Return (x, y) of the center of cell containing provided text 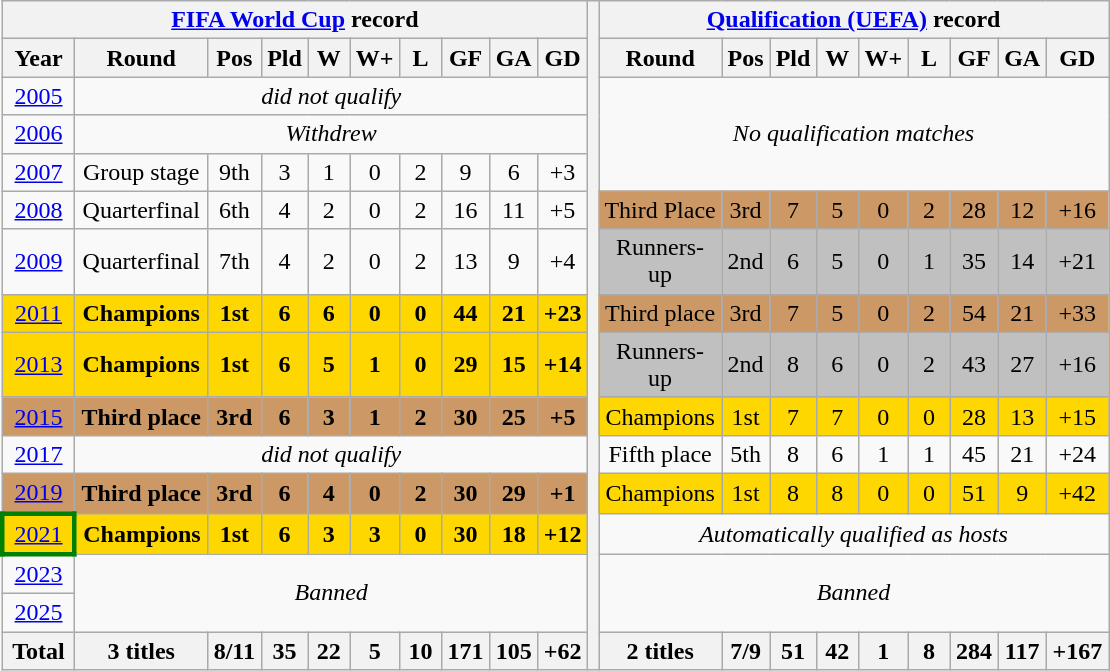
7/9 (746, 651)
16 (466, 210)
6th (235, 210)
2011 (38, 313)
Third Place (660, 210)
Qualification (UEFA) record (854, 20)
2017 (38, 454)
+1 (563, 493)
No qualification matches (854, 134)
14 (1022, 262)
+62 (563, 651)
25 (514, 416)
15 (514, 364)
18 (514, 534)
Automatically qualified as hosts (854, 534)
2021 (38, 534)
171 (466, 651)
12 (1022, 210)
+167 (1077, 651)
2006 (38, 134)
Group stage (142, 172)
2025 (38, 613)
2 titles (660, 651)
2023 (38, 574)
45 (974, 454)
2007 (38, 172)
43 (974, 364)
284 (974, 651)
3 titles (142, 651)
42 (837, 651)
2013 (38, 364)
+42 (1077, 493)
+33 (1077, 313)
Fifth place (660, 454)
2005 (38, 96)
27 (1022, 364)
Total (38, 651)
+24 (1077, 454)
Withdrew (332, 134)
+3 (563, 172)
5th (746, 454)
2009 (38, 262)
8/11 (235, 651)
117 (1022, 651)
+23 (563, 313)
2019 (38, 493)
54 (974, 313)
10 (421, 651)
+15 (1077, 416)
FIFA World Cup record (294, 20)
+21 (1077, 262)
2008 (38, 210)
+14 (563, 364)
105 (514, 651)
+4 (563, 262)
Year (38, 58)
22 (329, 651)
11 (514, 210)
44 (466, 313)
+12 (563, 534)
2015 (38, 416)
9th (235, 172)
7th (235, 262)
